Extract the (x, y) coordinate from the center of the cell holding the provided text.  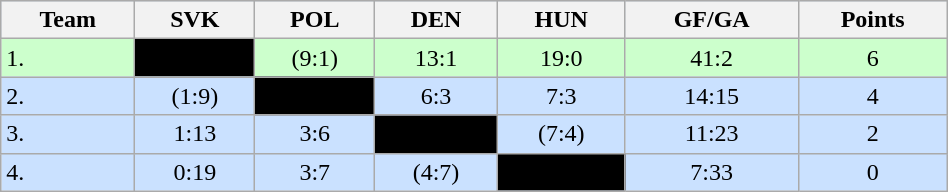
3:7 (315, 172)
SVK (195, 20)
0:19 (195, 172)
POL (315, 20)
3:6 (315, 134)
Team (68, 20)
19:0 (561, 58)
4. (68, 172)
13:1 (436, 58)
1:13 (195, 134)
3. (68, 134)
(7:4) (561, 134)
41:2 (712, 58)
6 (872, 58)
(1:9) (195, 96)
6:3 (436, 96)
(9:1) (315, 58)
GF/GA (712, 20)
11:23 (712, 134)
4 (872, 96)
HUN (561, 20)
(4:7) (436, 172)
7:3 (561, 96)
7:33 (712, 172)
14:15 (712, 96)
2 (872, 134)
DEN (436, 20)
0 (872, 172)
Points (872, 20)
2. (68, 96)
1. (68, 58)
